Detect which cell encompasses the target text, then output its (X, Y) center coordinate. 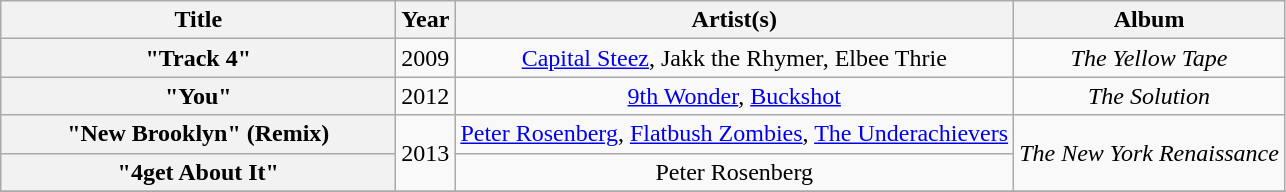
Peter Rosenberg, Flatbush Zombies, The Underachievers (734, 134)
2013 (426, 153)
Capital Steez, Jakk the Rhymer, Elbee Thrie (734, 58)
Year (426, 20)
2012 (426, 96)
"You" (198, 96)
2009 (426, 58)
"New Brooklyn" (Remix) (198, 134)
"4get About It" (198, 172)
The New York Renaissance (1150, 153)
Artist(s) (734, 20)
The Solution (1150, 96)
Album (1150, 20)
Peter Rosenberg (734, 172)
The Yellow Tape (1150, 58)
9th Wonder, Buckshot (734, 96)
"Track 4" (198, 58)
Title (198, 20)
